For the text-containing cell, return its midpoint in [X, Y] coordinate format. 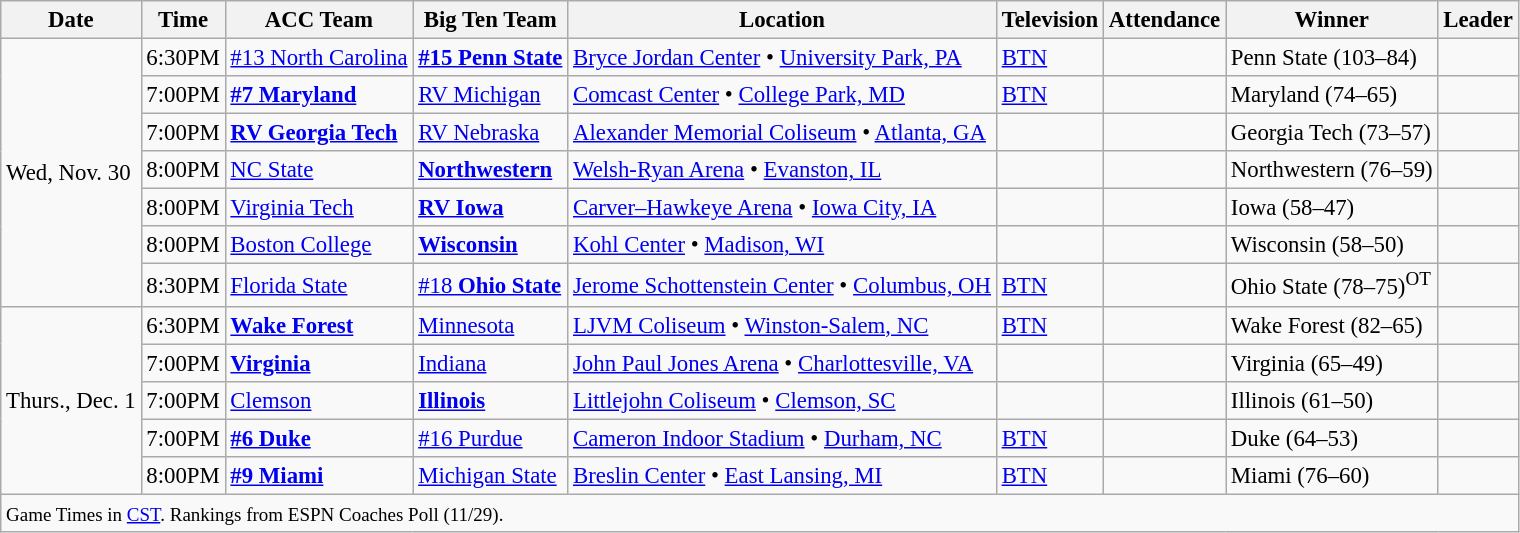
Michigan State [490, 476]
Breslin Center • East Lansing, MI [782, 476]
Illinois [490, 400]
Wake Forest (82–65) [1332, 325]
Location [782, 20]
Boston College [319, 245]
Ohio State (78–75)OT [1332, 285]
#15 Penn State [490, 58]
Virginia Tech [319, 208]
Thurs., Dec. 1 [71, 400]
Virginia (65–49) [1332, 363]
ACC Team [319, 20]
NC State [319, 170]
Big Ten Team [490, 20]
LJVM Coliseum • Winston-Salem, NC [782, 325]
Jerome Schottenstein Center • Columbus, OH [782, 285]
Illinois (61–50) [1332, 400]
Northwestern (76–59) [1332, 170]
Wisconsin (58–50) [1332, 245]
Comcast Center • College Park, MD [782, 95]
8:30PM [183, 285]
Wisconsin [490, 245]
Wed, Nov. 30 [71, 173]
Duke (64–53) [1332, 438]
John Paul Jones Arena • Charlottesville, VA [782, 363]
Georgia Tech (73–57) [1332, 133]
Littlejohn Coliseum • Clemson, SC [782, 400]
Leader [1478, 20]
Florida State [319, 285]
Virginia [319, 363]
#18 Ohio State [490, 285]
Television [1050, 20]
Alexander Memorial Coliseum • Atlanta, GA [782, 133]
Welsh-Ryan Arena • Evanston, IL [782, 170]
RV Michigan [490, 95]
Minnesota [490, 325]
Winner [1332, 20]
#9 Miami [319, 476]
Time [183, 20]
Miami (76–60) [1332, 476]
Indiana [490, 363]
Attendance [1165, 20]
RV Georgia Tech [319, 133]
#13 North Carolina [319, 58]
Penn State (103–84) [1332, 58]
Carver–Hawkeye Arena • Iowa City, IA [782, 208]
Northwestern [490, 170]
#7 Maryland [319, 95]
RV Nebraska [490, 133]
Bryce Jordan Center • University Park, PA [782, 58]
Maryland (74–65) [1332, 95]
Date [71, 20]
Game Times in CST. Rankings from ESPN Coaches Poll (11/29). [760, 513]
#6 Duke [319, 438]
Clemson [319, 400]
#16 Purdue [490, 438]
RV Iowa [490, 208]
Iowa (58–47) [1332, 208]
Wake Forest [319, 325]
Kohl Center • Madison, WI [782, 245]
Cameron Indoor Stadium • Durham, NC [782, 438]
